From the cell containing the given text, extract its center point as [x, y] coordinate. 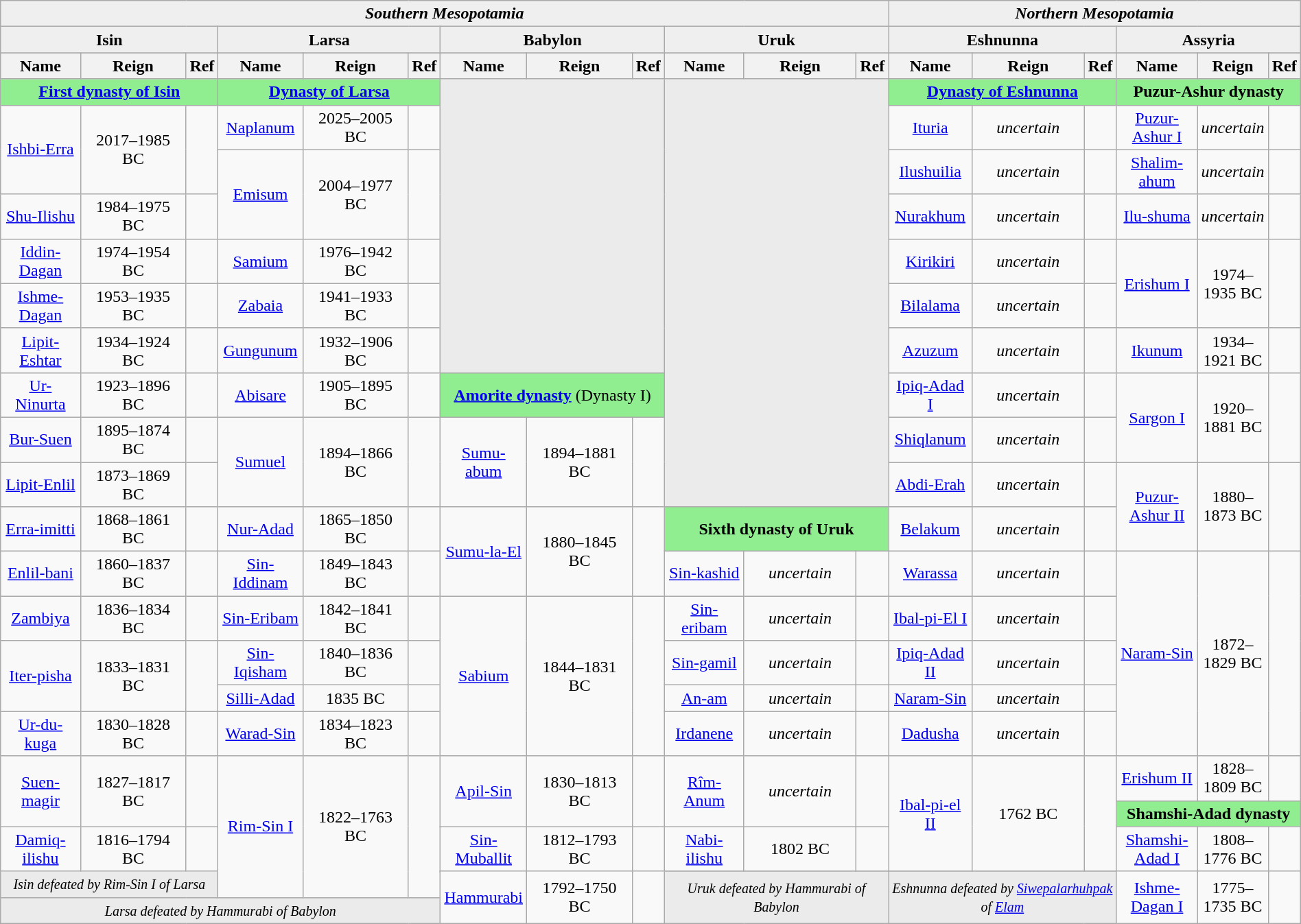
Sin-eribam [704, 619]
Belakum [930, 530]
Ikunum [1157, 350]
Sin-Eribam [261, 619]
Uruk defeated by Hammurabi of Babylon [776, 897]
Bur-Suen [40, 439]
Zambiya [40, 619]
1920–1881 BC [1232, 417]
1830–1813 BC [580, 792]
Ibal-pi-el II [930, 814]
1860–1837 BC [133, 573]
1873–1869 BC [133, 484]
Ilushuilia [930, 171]
Gungunum [261, 350]
1836–1834 BC [133, 619]
Puzur-Ashur II [1157, 507]
Sin-Iqisham [261, 663]
Shamshi-Adad dynasty [1208, 814]
1808–1776 BC [1232, 849]
2025–2005 BC [355, 128]
1833–1831 BC [133, 676]
Sin-Muballit [484, 849]
Lipit-Enlil [40, 484]
1865–1850 BC [355, 530]
Samium [261, 261]
Sargon I [1157, 417]
2004–1977 BC [355, 194]
Erishum II [1157, 778]
2017–1985 BC [133, 150]
Apil-Sin [484, 792]
Ishme-Dagan I [1157, 897]
Enlil-bani [40, 573]
Shu-Ilishu [40, 217]
1974–1954 BC [133, 261]
Ipiq-Adad I [930, 395]
1775–1735 BC [1232, 897]
Iddin-Dagan [40, 261]
Silli-Adad [261, 698]
1816–1794 BC [133, 849]
Iter-pisha [40, 676]
1880–1845 BC [580, 552]
Warad-Sin [261, 734]
1894–1881 BC [580, 462]
1934–1924 BC [133, 350]
Northern Mesopotamia [1095, 14]
Shalim-ahum [1157, 171]
1934–1921 BC [1232, 350]
1953–1935 BC [133, 306]
Irdanene [704, 734]
1840–1836 BC [355, 663]
Hammurabi [484, 897]
Amorite dynasty (Dynasty I) [552, 395]
Ibal-pi-El I [930, 619]
Larsa [329, 40]
Ituria [930, 128]
Warassa [930, 573]
Ur-du-kuga [40, 734]
Damiq-ilishu [40, 849]
1802 BC [800, 849]
Eshnunna [1003, 40]
Rîm-Anum [704, 792]
Sumu-abum [484, 462]
An-am [704, 698]
Abisare [261, 395]
1827–1817 BC [133, 792]
1834–1823 BC [355, 734]
1905–1895 BC [355, 395]
Eshnunna defeated by Siwepalarhuhpak of Elam [1003, 897]
1872–1829 BC [1232, 654]
Puzur-Ashur dynasty [1208, 92]
Isin [110, 40]
1812–1793 BC [580, 849]
Ishbi-Erra [40, 150]
Kirikiri [930, 261]
1844–1831 BC [580, 676]
Uruk [776, 40]
Dadusha [930, 734]
Ipiq-Adad II [930, 663]
Sumu-la-El [484, 552]
Dynasty of Eshnunna [1003, 92]
Isin defeated by Rim-Sin I of Larsa [110, 884]
1835 BC [355, 698]
Puzur-Ashur I [1157, 128]
1895–1874 BC [133, 439]
Bilalama [930, 306]
Naplanum [261, 128]
1792–1750 BC [580, 897]
Sin-kashid [704, 573]
Azuzum [930, 350]
Shiqlanum [930, 439]
Zabaia [261, 306]
Sin-gamil [704, 663]
Rim-Sin I [261, 827]
Southern Mesopotamia [445, 14]
Lipit-Eshtar [40, 350]
Shamshi-Adad I [1157, 849]
Erra-imitti [40, 530]
1849–1843 BC [355, 573]
Sumuel [261, 462]
Nur-Adad [261, 530]
1941–1933 BC [355, 306]
First dynasty of Isin [110, 92]
Ur-Ninurta [40, 395]
Ilu-shuma [1157, 217]
1984–1975 BC [133, 217]
Erishum I [1157, 283]
Suen-magir [40, 792]
Nabi-ilishu [704, 849]
1762 BC [1028, 814]
1880–1873 BC [1232, 507]
Abdi-Erah [930, 484]
1822–1763 BC [355, 827]
Emisum [261, 194]
Assyria [1208, 40]
1842–1841 BC [355, 619]
Larsa defeated by Hammurabi of Babylon [221, 910]
Ishme-Dagan [40, 306]
1830–1828 BC [133, 734]
Sin-Iddinam [261, 573]
1923–1896 BC [133, 395]
1974–1935 BC [1232, 283]
1932–1906 BC [355, 350]
1976–1942 BC [355, 261]
Nurakhum [930, 217]
Sabium [484, 676]
1894–1866 BC [355, 462]
1868–1861 BC [133, 530]
Babylon [552, 40]
1828–1809 BC [1232, 778]
Dynasty of Larsa [329, 92]
Sixth dynasty of Uruk [776, 530]
